Provide the (X, Y) coordinate of the cell's center where the given text is located.  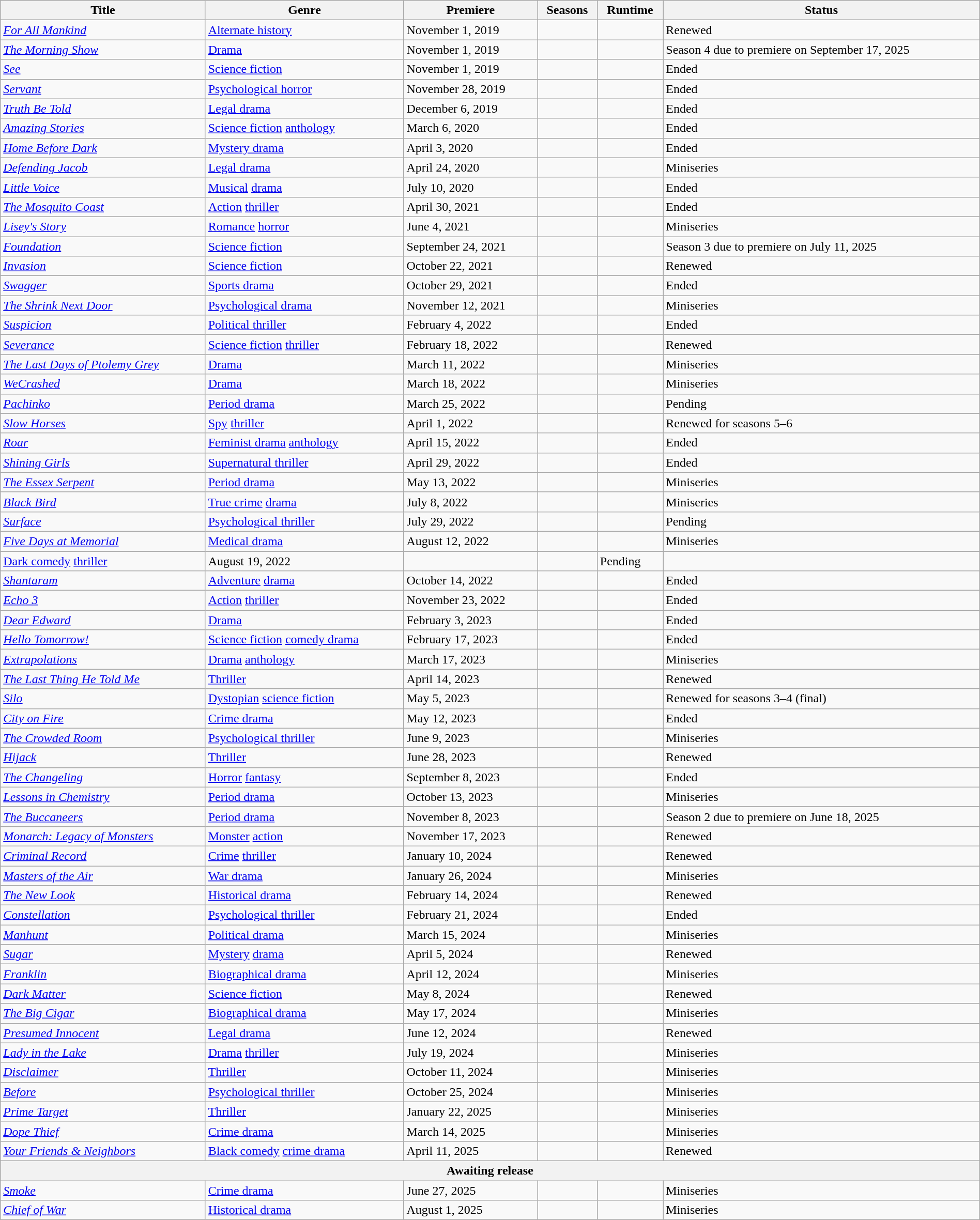
See (103, 69)
Dark comedy thriller (103, 561)
Premiere (470, 10)
Lessons in Chemistry (103, 797)
Little Voice (103, 187)
April 12, 2024 (470, 974)
Servant (103, 89)
Black comedy crime drama (304, 1151)
Hello Tomorrow! (103, 640)
June 9, 2023 (470, 738)
June 4, 2021 (470, 226)
Chief of War (103, 1210)
Home Before Dark (103, 148)
September 8, 2023 (470, 777)
Science fiction comedy drama (304, 640)
April 14, 2023 (470, 679)
Swagger (103, 286)
January 10, 2024 (470, 856)
Political drama (304, 935)
April 3, 2020 (470, 148)
Silo (103, 699)
March 25, 2022 (470, 404)
July 29, 2022 (470, 521)
Defending Jacob (103, 167)
The Big Cigar (103, 1013)
Seasons (568, 10)
For All Mankind (103, 30)
April 5, 2024 (470, 954)
Foundation (103, 246)
Title (103, 10)
Crime thriller (304, 856)
The Crowded Room (103, 738)
Criminal Record (103, 856)
October 14, 2022 (470, 581)
Feminist drama anthology (304, 443)
June 27, 2025 (470, 1190)
Sugar (103, 954)
Disclaimer (103, 1072)
Lisey's Story (103, 226)
October 11, 2024 (470, 1072)
March 14, 2025 (470, 1131)
Amazing Stories (103, 128)
Dystopian science fiction (304, 699)
Monarch: Legacy of Monsters (103, 836)
The Essex Serpent (103, 482)
Drama thriller (304, 1053)
City on Fire (103, 718)
April 11, 2025 (470, 1151)
Truth Be Told (103, 109)
Dope Thief (103, 1131)
January 22, 2025 (470, 1111)
Status (821, 10)
The Mosquito Coast (103, 207)
December 6, 2019 (470, 109)
Five Days at Memorial (103, 541)
April 1, 2022 (470, 423)
February 4, 2022 (470, 325)
Monster action (304, 836)
Pachinko (103, 404)
The Buccaneers (103, 816)
May 17, 2024 (470, 1013)
Franklin (103, 974)
Political thriller (304, 325)
Shining Girls (103, 462)
November 12, 2021 (470, 305)
Season 3 due to premiere on July 11, 2025 (821, 246)
May 12, 2023 (470, 718)
The New Look (103, 895)
Awaiting release (490, 1170)
July 8, 2022 (470, 502)
June 12, 2024 (470, 1033)
The Last Days of Ptolemy Grey (103, 364)
Black Bird (103, 502)
Constellation (103, 915)
Extrapolations (103, 659)
Drama anthology (304, 659)
Suspicion (103, 325)
Genre (304, 10)
Presumed Innocent (103, 1033)
October 22, 2021 (470, 266)
September 24, 2021 (470, 246)
Horror fantasy (304, 777)
Lady in the Lake (103, 1053)
March 6, 2020 (470, 128)
Musical drama (304, 187)
August 1, 2025 (470, 1210)
February 17, 2023 (470, 640)
Dark Matter (103, 994)
Runtime (630, 10)
June 28, 2023 (470, 758)
April 24, 2020 (470, 167)
Dear Edward (103, 620)
April 29, 2022 (470, 462)
Severance (103, 345)
Prime Target (103, 1111)
Your Friends & Neighbors (103, 1151)
Sports drama (304, 286)
Season 4 due to premiere on September 17, 2025 (821, 50)
February 21, 2024 (470, 915)
The Last Thing He Told Me (103, 679)
March 17, 2023 (470, 659)
November 17, 2023 (470, 836)
Psychological drama (304, 305)
Psychological horror (304, 89)
Renewed for seasons 3–4 (final) (821, 699)
April 15, 2022 (470, 443)
Before (103, 1092)
Roar (103, 443)
Season 2 due to premiere on June 18, 2025 (821, 816)
October 29, 2021 (470, 286)
November 28, 2019 (470, 89)
WeCrashed (103, 384)
Medical drama (304, 541)
May 8, 2024 (470, 994)
Masters of the Air (103, 876)
July 10, 2020 (470, 187)
Manhunt (103, 935)
February 18, 2022 (470, 345)
October 25, 2024 (470, 1092)
Invasion (103, 266)
Renewed for seasons 5–6 (821, 423)
Adventure drama (304, 581)
October 13, 2023 (470, 797)
Shantaram (103, 581)
War drama (304, 876)
March 11, 2022 (470, 364)
Spy thriller (304, 423)
November 8, 2023 (470, 816)
Smoke (103, 1190)
True crime drama (304, 502)
February 3, 2023 (470, 620)
November 23, 2022 (470, 600)
April 30, 2021 (470, 207)
Science fiction anthology (304, 128)
August 12, 2022 (470, 541)
The Changeling (103, 777)
The Morning Show (103, 50)
May 5, 2023 (470, 699)
May 13, 2022 (470, 482)
March 18, 2022 (470, 384)
Slow Horses (103, 423)
March 15, 2024 (470, 935)
Romance horror (304, 226)
July 19, 2024 (470, 1053)
Science fiction thriller (304, 345)
Surface (103, 521)
Echo 3 (103, 600)
Hijack (103, 758)
February 14, 2024 (470, 895)
The Shrink Next Door (103, 305)
January 26, 2024 (470, 876)
August 19, 2022 (304, 561)
Alternate history (304, 30)
Supernatural thriller (304, 462)
